From the cell containing the given text, extract its center point as (x, y) coordinate. 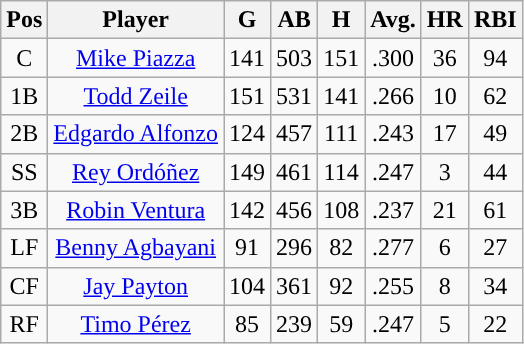
61 (495, 210)
C (24, 58)
RBI (495, 20)
142 (248, 210)
49 (495, 134)
3 (444, 172)
36 (444, 58)
44 (495, 172)
85 (248, 324)
17 (444, 134)
94 (495, 58)
82 (342, 248)
.255 (394, 286)
Todd Zeile (136, 96)
296 (294, 248)
AB (294, 20)
6 (444, 248)
Edgardo Alfonzo (136, 134)
8 (444, 286)
461 (294, 172)
27 (495, 248)
104 (248, 286)
Rey Ordóñez (136, 172)
457 (294, 134)
H (342, 20)
59 (342, 324)
34 (495, 286)
239 (294, 324)
10 (444, 96)
CF (24, 286)
Timo Pérez (136, 324)
361 (294, 286)
G (248, 20)
1B (24, 96)
Player (136, 20)
456 (294, 210)
2B (24, 134)
Avg. (394, 20)
Robin Ventura (136, 210)
.277 (394, 248)
Jay Payton (136, 286)
LF (24, 248)
.243 (394, 134)
124 (248, 134)
111 (342, 134)
Pos (24, 20)
62 (495, 96)
Benny Agbayani (136, 248)
.237 (394, 210)
HR (444, 20)
531 (294, 96)
91 (248, 248)
SS (24, 172)
RF (24, 324)
5 (444, 324)
21 (444, 210)
149 (248, 172)
92 (342, 286)
.300 (394, 58)
Mike Piazza (136, 58)
114 (342, 172)
3B (24, 210)
22 (495, 324)
.266 (394, 96)
108 (342, 210)
503 (294, 58)
